From the cell containing the given text, extract its center point as [X, Y] coordinate. 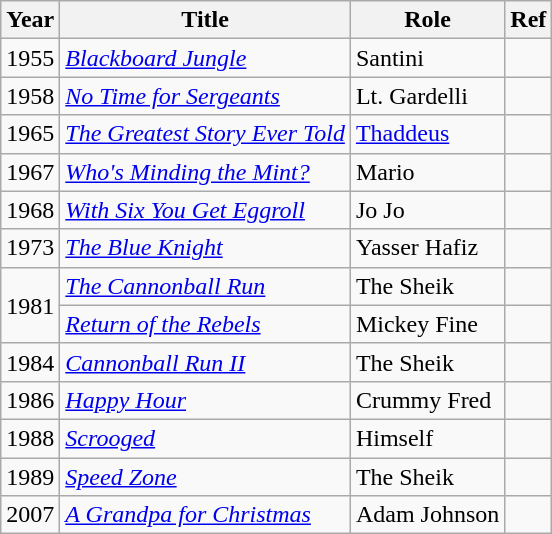
1981 [30, 305]
Who's Minding the Mint? [206, 172]
1989 [30, 477]
Crummy Fred [427, 400]
2007 [30, 515]
1955 [30, 58]
Blackboard Jungle [206, 58]
Yasser Hafiz [427, 248]
Santini [427, 58]
1986 [30, 400]
The Cannonball Run [206, 286]
Happy Hour [206, 400]
With Six You Get Eggroll [206, 210]
The Blue Knight [206, 248]
Lt. Gardelli [427, 96]
1968 [30, 210]
Speed Zone [206, 477]
Title [206, 20]
Year [30, 20]
Himself [427, 438]
Mickey Fine [427, 324]
Adam Johnson [427, 515]
A Grandpa for Christmas [206, 515]
Scrooged [206, 438]
Return of the Rebels [206, 324]
Ref [528, 20]
Jo Jo [427, 210]
1965 [30, 134]
The Greatest Story Ever Told [206, 134]
Mario [427, 172]
1973 [30, 248]
Cannonball Run II [206, 362]
1958 [30, 96]
Thaddeus [427, 134]
1988 [30, 438]
1967 [30, 172]
No Time for Sergeants [206, 96]
1984 [30, 362]
Role [427, 20]
